Find where the given text appears and provide that cell's center as (x, y) coordinate. 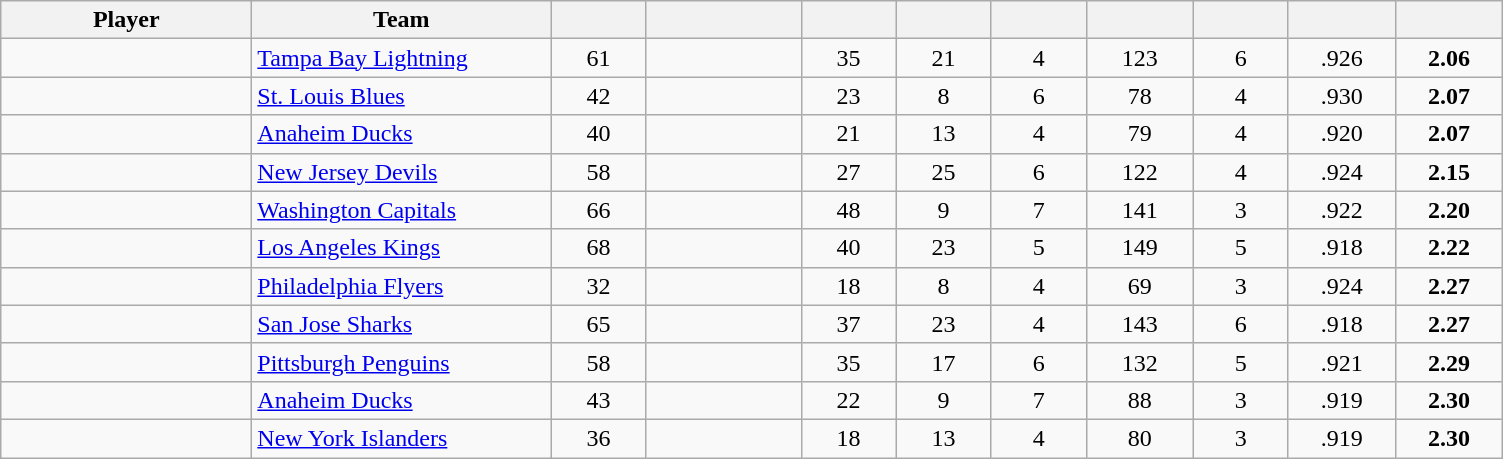
.930 (1342, 96)
2.20 (1448, 210)
143 (1140, 324)
69 (1140, 286)
.926 (1342, 58)
2.06 (1448, 58)
80 (1140, 438)
122 (1140, 172)
25 (944, 172)
32 (598, 286)
New Jersey Devils (402, 172)
2.29 (1448, 362)
.922 (1342, 210)
22 (848, 400)
48 (848, 210)
Tampa Bay Lightning (402, 58)
Player (126, 20)
17 (944, 362)
.921 (1342, 362)
65 (598, 324)
2.22 (1448, 248)
Washington Capitals (402, 210)
36 (598, 438)
78 (1140, 96)
132 (1140, 362)
61 (598, 58)
149 (1140, 248)
Pittsburgh Penguins (402, 362)
Team (402, 20)
San Jose Sharks (402, 324)
66 (598, 210)
Los Angeles Kings (402, 248)
68 (598, 248)
42 (598, 96)
88 (1140, 400)
27 (848, 172)
37 (848, 324)
141 (1140, 210)
123 (1140, 58)
New York Islanders (402, 438)
2.15 (1448, 172)
43 (598, 400)
St. Louis Blues (402, 96)
.920 (1342, 134)
Philadelphia Flyers (402, 286)
79 (1140, 134)
